Scan for the cell matching the given text and deliver its (x, y) coordinate at center. 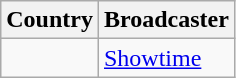
Country (50, 20)
Showtime (166, 58)
Broadcaster (166, 20)
